Output the [X, Y] coordinate of the center of the cell containing the given text.  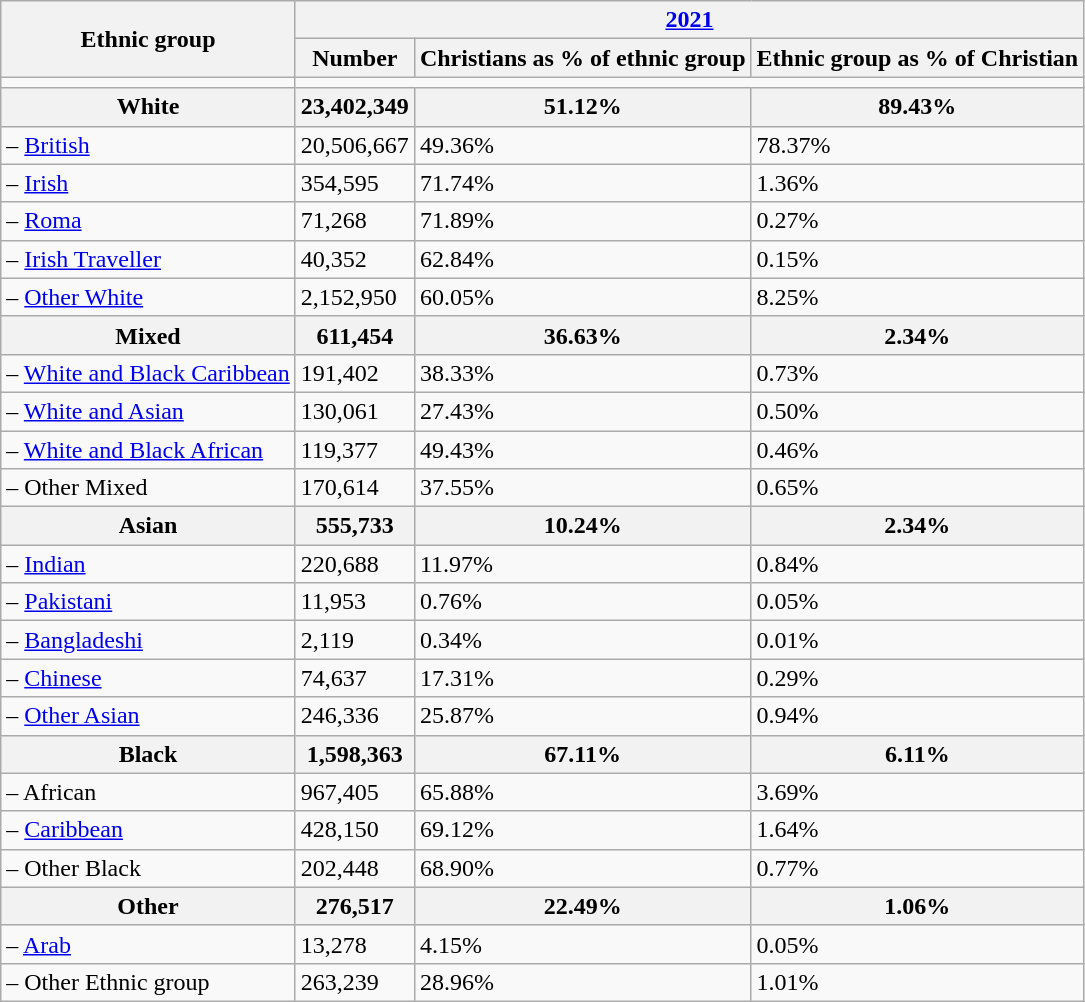
65.88% [582, 792]
49.43% [582, 449]
2021 [689, 20]
220,688 [354, 564]
– Other Asian [148, 716]
1.06% [918, 906]
0.77% [918, 868]
Black [148, 754]
354,595 [354, 183]
6.11% [918, 754]
23,402,349 [354, 107]
69.12% [582, 830]
0.01% [918, 640]
0.46% [918, 449]
– Other Mixed [148, 488]
Ethnic group as % of Christian [918, 58]
– Other White [148, 297]
130,061 [354, 411]
Ethnic group [148, 39]
0.73% [918, 373]
27.43% [582, 411]
1.36% [918, 183]
– Indian [148, 564]
11.97% [582, 564]
276,517 [354, 906]
– Other Black [148, 868]
11,953 [354, 602]
119,377 [354, 449]
611,454 [354, 335]
28.96% [582, 982]
89.43% [918, 107]
Number [354, 58]
17.31% [582, 678]
Mixed [148, 335]
0.27% [918, 221]
967,405 [354, 792]
– White and Black Caribbean [148, 373]
10.24% [582, 526]
37.55% [582, 488]
– White and Asian [148, 411]
51.12% [582, 107]
22.49% [582, 906]
0.65% [918, 488]
71,268 [354, 221]
8.25% [918, 297]
49.36% [582, 145]
246,336 [354, 716]
60.05% [582, 297]
Other [148, 906]
13,278 [354, 944]
68.90% [582, 868]
2,119 [354, 640]
170,614 [354, 488]
4.15% [582, 944]
74,637 [354, 678]
0.76% [582, 602]
– Irish Traveller [148, 259]
Christians as % of ethnic group [582, 58]
38.33% [582, 373]
71.74% [582, 183]
1.01% [918, 982]
1,598,363 [354, 754]
202,448 [354, 868]
– Other Ethnic group [148, 982]
– Roma [148, 221]
– Arab [148, 944]
191,402 [354, 373]
428,150 [354, 830]
0.94% [918, 716]
3.69% [918, 792]
– Caribbean [148, 830]
– Irish [148, 183]
– British [148, 145]
– Bangladeshi [148, 640]
– Chinese [148, 678]
0.34% [582, 640]
0.50% [918, 411]
62.84% [582, 259]
1.64% [918, 830]
0.29% [918, 678]
White [148, 107]
40,352 [354, 259]
20,506,667 [354, 145]
25.87% [582, 716]
Asian [148, 526]
– White and Black African [148, 449]
78.37% [918, 145]
71.89% [582, 221]
555,733 [354, 526]
– Pakistani [148, 602]
36.63% [582, 335]
263,239 [354, 982]
0.84% [918, 564]
67.11% [582, 754]
2,152,950 [354, 297]
0.15% [918, 259]
– African [148, 792]
